Identify which cell holds the provided text, then report its (x, y) central coordinate. 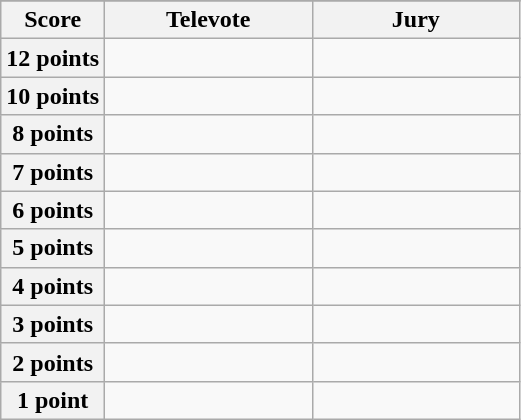
Jury (416, 20)
Televote (209, 20)
6 points (53, 210)
4 points (53, 286)
8 points (53, 134)
1 point (53, 400)
7 points (53, 172)
10 points (53, 96)
12 points (53, 58)
5 points (53, 248)
2 points (53, 362)
Score (53, 20)
3 points (53, 324)
